Output the [X, Y] coordinate of the center of the cell containing the given text.  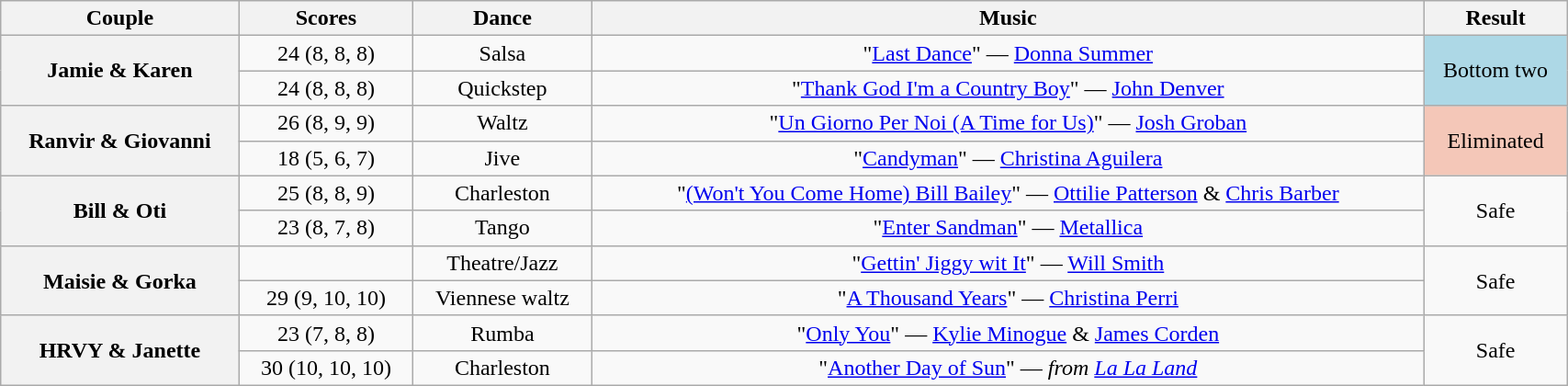
Viennese waltz [502, 298]
Dance [502, 18]
Jamie & Karen [119, 71]
"Only You" — Kylie Minogue & James Corden [1009, 333]
Quickstep [502, 88]
Couple [119, 18]
"A Thousand Years" — Christina Perri [1009, 298]
"(Won't You Come Home) Bill Bailey" — Ottilie Patterson & Chris Barber [1009, 193]
Music [1009, 18]
29 (9, 10, 10) [326, 298]
Waltz [502, 123]
Salsa [502, 53]
Tango [502, 228]
"Thank God I'm a Country Boy" — John Denver [1009, 88]
18 (5, 6, 7) [326, 158]
Result [1495, 18]
"Candyman" — Christina Aguilera [1009, 158]
30 (10, 10, 10) [326, 368]
Theatre/Jazz [502, 263]
Jive [502, 158]
Bill & Oti [119, 210]
23 (7, 8, 8) [326, 333]
"Un Giorno Per Noi (A Time for Us)" — Josh Groban [1009, 123]
"Gettin' Jiggy wit It" — Will Smith [1009, 263]
25 (8, 8, 9) [326, 193]
Bottom two [1495, 71]
"Enter Sandman" — Metallica [1009, 228]
26 (8, 9, 9) [326, 123]
"Last Dance" — Donna Summer [1009, 53]
Ranvir & Giovanni [119, 141]
23 (8, 7, 8) [326, 228]
Rumba [502, 333]
Eliminated [1495, 141]
Maisie & Gorka [119, 280]
"Another Day of Sun" — from La La Land [1009, 368]
Scores [326, 18]
HRVY & Janette [119, 350]
